Find where the given text appears and provide that cell's center as (x, y) coordinate. 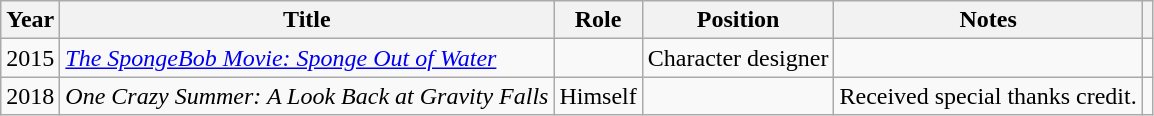
Notes (988, 20)
Himself (598, 96)
Position (738, 20)
Title (307, 20)
2015 (30, 58)
2018 (30, 96)
Role (598, 20)
One Crazy Summer: A Look Back at Gravity Falls (307, 96)
Year (30, 20)
Received special thanks credit. (988, 96)
Character designer (738, 58)
The SpongeBob Movie: Sponge Out of Water (307, 58)
